Detect which cell encompasses the target text, then output its [x, y] center coordinate. 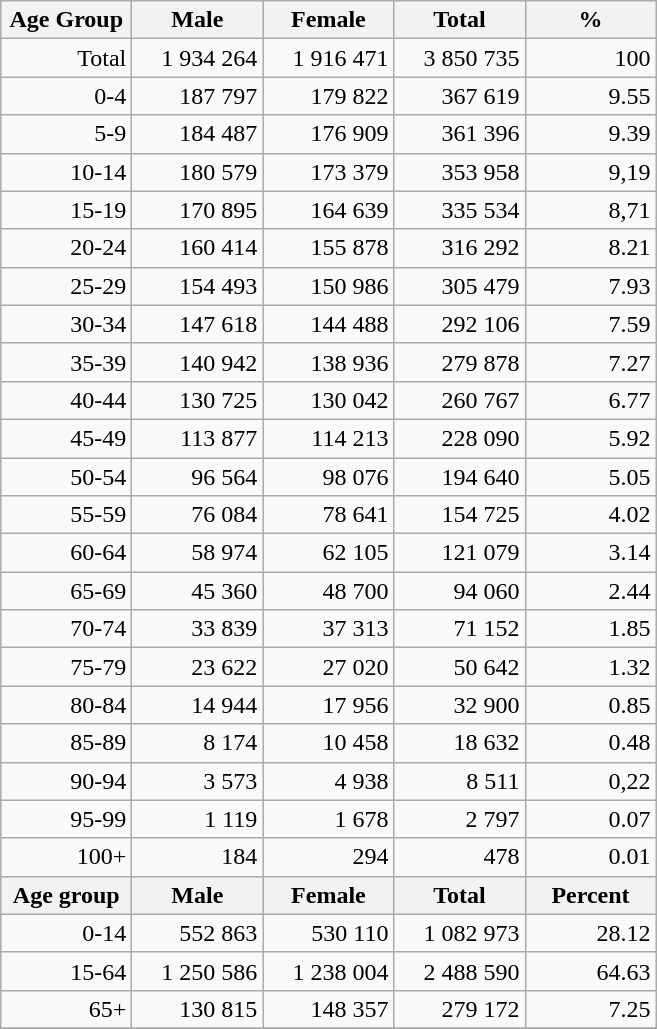
94 060 [460, 591]
64.63 [590, 971]
7.25 [590, 1009]
17 956 [328, 705]
478 [460, 857]
130 042 [328, 400]
35-39 [66, 362]
8 511 [460, 781]
1 678 [328, 819]
33 839 [198, 629]
3 850 735 [460, 58]
100 [590, 58]
2 488 590 [460, 971]
18 632 [460, 743]
140 942 [198, 362]
0.01 [590, 857]
50-54 [66, 477]
305 479 [460, 286]
184 487 [198, 134]
335 534 [460, 210]
1 119 [198, 819]
37 313 [328, 629]
530 110 [328, 933]
2.44 [590, 591]
8 174 [198, 743]
179 822 [328, 96]
80-84 [66, 705]
138 936 [328, 362]
361 396 [460, 134]
28.12 [590, 933]
1 916 471 [328, 58]
353 958 [460, 172]
292 106 [460, 324]
8,71 [590, 210]
15-64 [66, 971]
114 213 [328, 438]
228 090 [460, 438]
76 084 [198, 515]
0.07 [590, 819]
65+ [66, 1009]
180 579 [198, 172]
184 [198, 857]
32 900 [460, 705]
164 639 [328, 210]
65-69 [66, 591]
1 082 973 [460, 933]
7.93 [590, 286]
9,19 [590, 172]
1.85 [590, 629]
9.55 [590, 96]
0-4 [66, 96]
90-94 [66, 781]
% [590, 20]
148 357 [328, 1009]
71 152 [460, 629]
7.59 [590, 324]
4.02 [590, 515]
279 878 [460, 362]
55-59 [66, 515]
48 700 [328, 591]
260 767 [460, 400]
3.14 [590, 553]
176 909 [328, 134]
147 618 [198, 324]
0.48 [590, 743]
Percent [590, 895]
6.77 [590, 400]
27 020 [328, 667]
60-64 [66, 553]
1.32 [590, 667]
78 641 [328, 515]
10-14 [66, 172]
0.85 [590, 705]
160 414 [198, 248]
155 878 [328, 248]
173 379 [328, 172]
58 974 [198, 553]
144 488 [328, 324]
98 076 [328, 477]
70-74 [66, 629]
7.27 [590, 362]
4 938 [328, 781]
0,22 [590, 781]
25-29 [66, 286]
187 797 [198, 96]
0-14 [66, 933]
8.21 [590, 248]
15-19 [66, 210]
30-34 [66, 324]
5-9 [66, 134]
5.05 [590, 477]
Age group [66, 895]
3 573 [198, 781]
14 944 [198, 705]
40-44 [66, 400]
1 250 586 [198, 971]
367 619 [460, 96]
194 640 [460, 477]
62 105 [328, 553]
100+ [66, 857]
23 622 [198, 667]
170 895 [198, 210]
Age Group [66, 20]
96 564 [198, 477]
154 493 [198, 286]
9.39 [590, 134]
95-99 [66, 819]
75-79 [66, 667]
85-89 [66, 743]
552 863 [198, 933]
154 725 [460, 515]
1 934 264 [198, 58]
150 986 [328, 286]
130 725 [198, 400]
294 [328, 857]
121 079 [460, 553]
130 815 [198, 1009]
45-49 [66, 438]
113 877 [198, 438]
2 797 [460, 819]
10 458 [328, 743]
20-24 [66, 248]
316 292 [460, 248]
279 172 [460, 1009]
50 642 [460, 667]
5.92 [590, 438]
45 360 [198, 591]
1 238 004 [328, 971]
